Locate the cell with the specified text and output its [x, y] center coordinate. 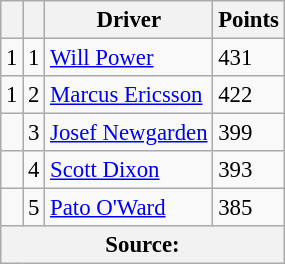
422 [248, 95]
385 [248, 208]
431 [248, 58]
393 [248, 170]
Marcus Ericsson [129, 95]
5 [34, 208]
2 [34, 95]
Pato O'Ward [129, 208]
Josef Newgarden [129, 133]
3 [34, 133]
Points [248, 20]
Will Power [129, 58]
Scott Dixon [129, 170]
Driver [129, 20]
Source: [142, 245]
4 [34, 170]
399 [248, 133]
